Return the [X, Y] coordinate for the center point of the cell that contains the specified text.  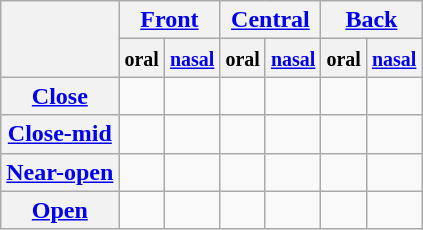
Close-mid [60, 134]
Front [170, 20]
Close [60, 96]
Central [270, 20]
Back [372, 20]
Open [60, 210]
Near-open [60, 172]
